Identify which cell holds the provided text, then report its (x, y) central coordinate. 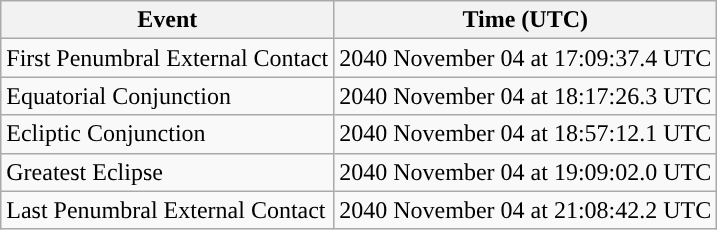
2040 November 04 at 18:17:26.3 UTC (526, 96)
Equatorial Conjunction (168, 96)
First Penumbral External Contact (168, 58)
2040 November 04 at 21:08:42.2 UTC (526, 210)
Ecliptic Conjunction (168, 134)
Time (UTC) (526, 20)
Last Penumbral External Contact (168, 210)
Event (168, 20)
2040 November 04 at 17:09:37.4 UTC (526, 58)
Greatest Eclipse (168, 172)
2040 November 04 at 19:09:02.0 UTC (526, 172)
2040 November 04 at 18:57:12.1 UTC (526, 134)
